Locate the cell with the specified text and output its (x, y) center coordinate. 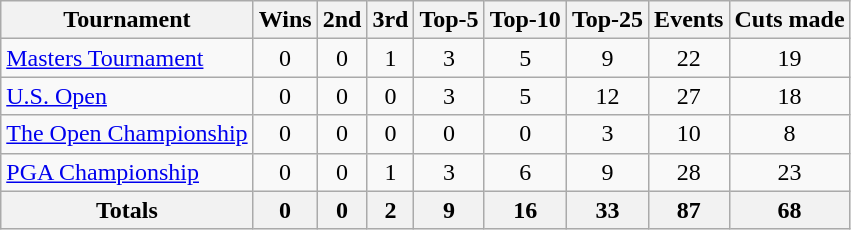
Tournament (127, 20)
2 (390, 210)
2nd (342, 20)
18 (790, 96)
6 (525, 172)
28 (689, 172)
12 (607, 96)
Cuts made (790, 20)
87 (689, 210)
22 (689, 58)
U.S. Open (127, 96)
PGA Championship (127, 172)
8 (790, 134)
19 (790, 58)
10 (689, 134)
3rd (390, 20)
The Open Championship (127, 134)
Top-5 (449, 20)
Top-10 (525, 20)
27 (689, 96)
33 (607, 210)
Top-25 (607, 20)
Wins (285, 20)
16 (525, 210)
Events (689, 20)
23 (790, 172)
Masters Tournament (127, 58)
68 (790, 210)
Totals (127, 210)
